Scan for the cell matching the given text and deliver its (x, y) coordinate at center. 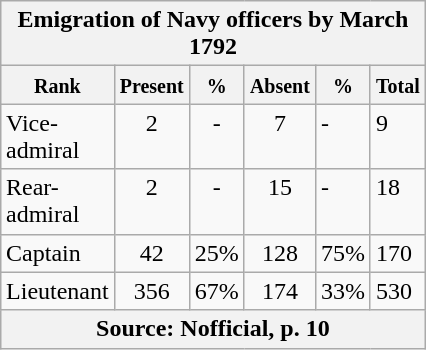
7 (280, 136)
18 (398, 202)
128 (280, 253)
Lieutenant (58, 291)
530 (398, 291)
9 (398, 136)
15 (280, 202)
174 (280, 291)
Absent (280, 85)
67% (216, 291)
42 (152, 253)
25% (216, 253)
Emigration of Navy officers by March 1792 (214, 34)
Source: Nofficial, p. 10 (214, 329)
33% (342, 291)
Rank (58, 85)
Total (398, 85)
170 (398, 253)
Present (152, 85)
Rear-admiral (58, 202)
Captain (58, 253)
Vice-admiral (58, 136)
356 (152, 291)
75% (342, 253)
